Identify which cell holds the provided text, then report its (X, Y) central coordinate. 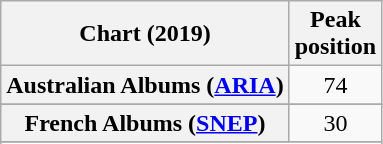
French Albums (SNEP) (145, 123)
Australian Albums (ARIA) (145, 85)
Peakposition (335, 34)
Chart (2019) (145, 34)
30 (335, 123)
74 (335, 85)
